Return (x, y) of the center of cell containing provided text 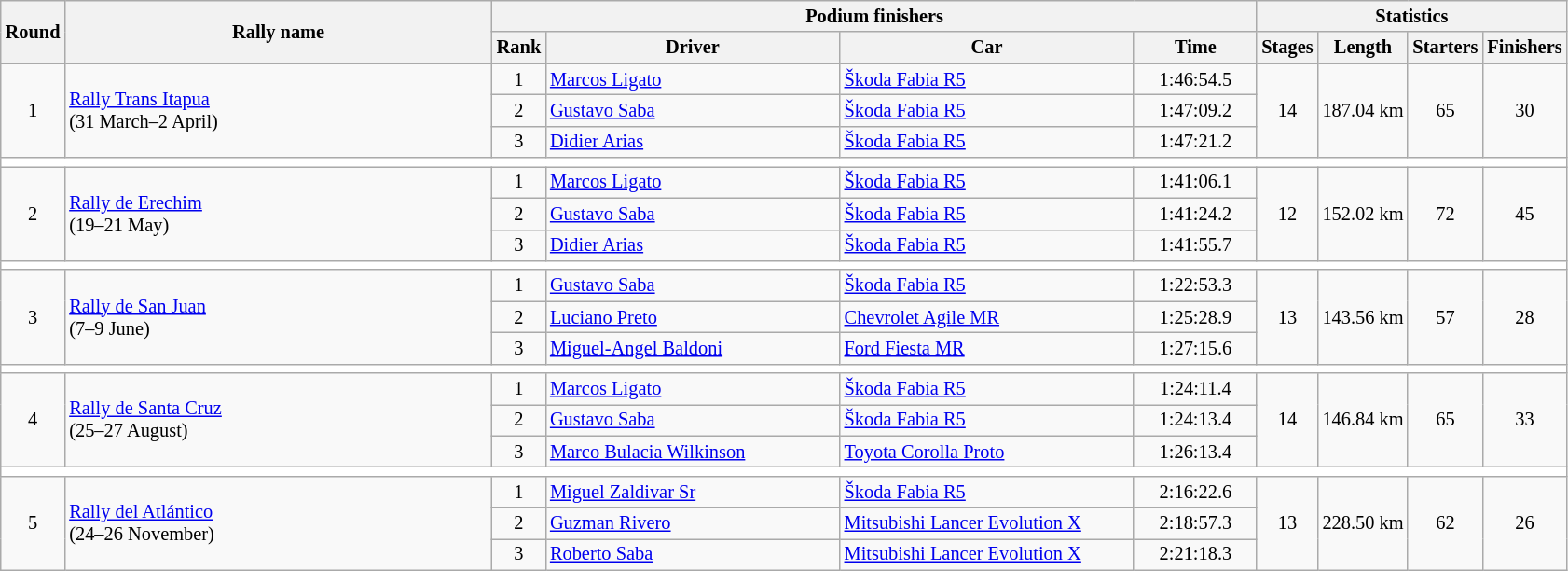
1:41:55.7 (1195, 245)
1:24:13.4 (1195, 420)
Luciano Preto (693, 317)
Driver (693, 48)
Rank (518, 48)
Rally de Erechim(19–21 May) (278, 213)
Miguel Zaldivar Sr (693, 492)
Rally Trans Itapua(31 March–2 April) (278, 110)
1:41:24.2 (1195, 214)
33 (1524, 420)
30 (1524, 110)
Rally de Santa Cruz(25–27 August) (278, 420)
4 (34, 420)
Chevrolet Agile MR (987, 317)
Ford Fiesta MR (987, 348)
62 (1445, 522)
Time (1195, 48)
45 (1524, 213)
2:18:57.3 (1195, 523)
Rally de San Juan(7–9 June) (278, 317)
1:24:11.4 (1195, 389)
Marco Bulacia Wilkinson (693, 452)
228.50 km (1363, 522)
Toyota Corolla Proto (987, 452)
1:26:13.4 (1195, 452)
1:25:28.9 (1195, 317)
2:21:18.3 (1195, 554)
1:22:53.3 (1195, 285)
Starters (1445, 48)
1:27:15.6 (1195, 348)
Roberto Saba (693, 554)
72 (1445, 213)
Podium finishers (874, 16)
1:47:09.2 (1195, 110)
1:47:21.2 (1195, 142)
57 (1445, 317)
Rally name (278, 32)
Miguel-Angel Baldoni (693, 348)
2:16:22.6 (1195, 492)
Statistics (1411, 16)
5 (34, 522)
1:46:54.5 (1195, 79)
Guzman Rivero (693, 523)
1:41:06.1 (1195, 182)
Round (34, 32)
Finishers (1524, 48)
Car (987, 48)
146.84 km (1363, 420)
152.02 km (1363, 213)
26 (1524, 522)
12 (1286, 213)
Length (1363, 48)
143.56 km (1363, 317)
Stages (1286, 48)
187.04 km (1363, 110)
28 (1524, 317)
Rally del Atlántico(24–26 November) (278, 522)
